Return the (x, y) coordinate for the center point of the cell that contains the specified text.  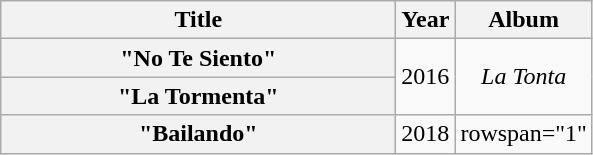
Title (198, 20)
2018 (426, 134)
"No Te Siento" (198, 58)
rowspan="1" (524, 134)
La Tonta (524, 77)
"Bailando" (198, 134)
2016 (426, 77)
Year (426, 20)
Album (524, 20)
"La Tormenta" (198, 96)
